Return the (X, Y) coordinate for the center point of the cell that contains the specified text.  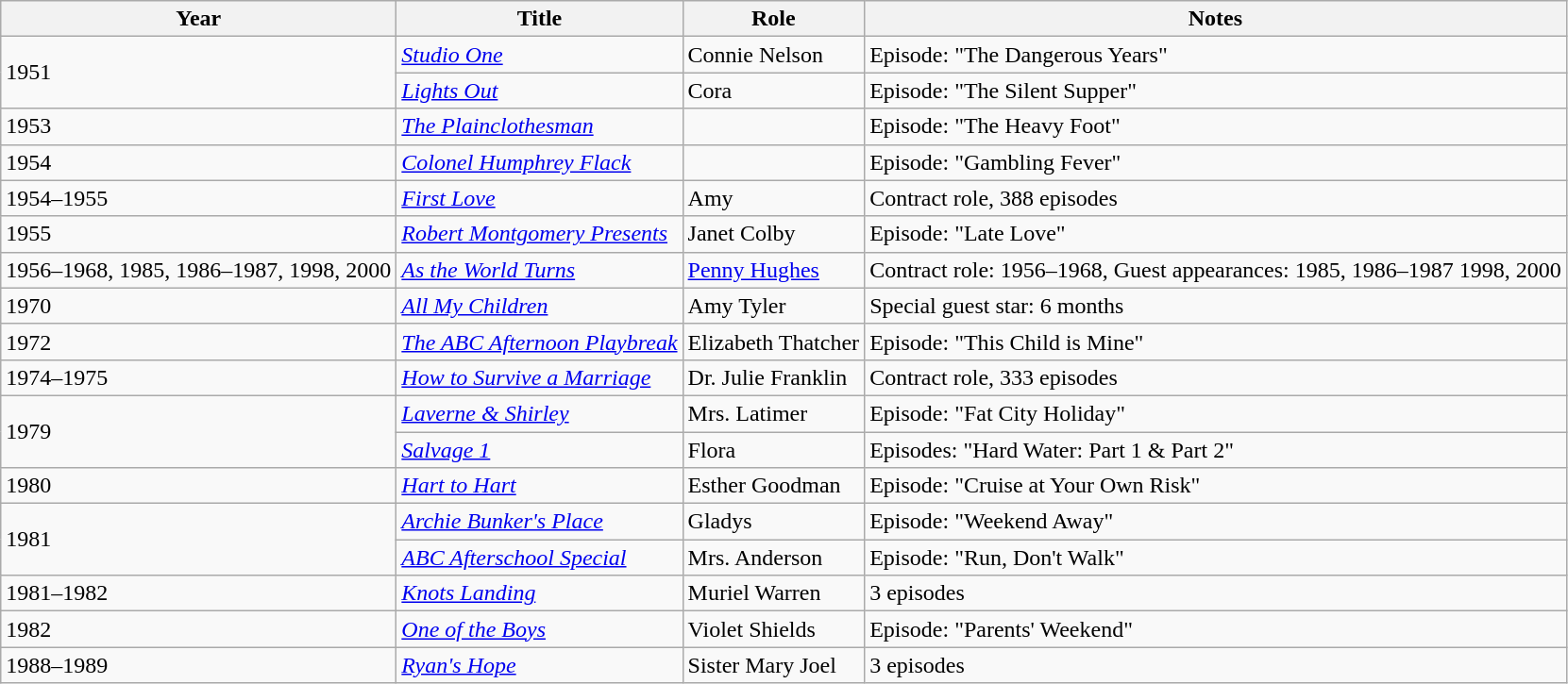
1979 (198, 431)
1954–1955 (198, 198)
Gladys (774, 522)
1974–1975 (198, 377)
Episode: "Cruise at Your Own Risk" (1216, 486)
1982 (198, 629)
Episode: "The Silent Supper" (1216, 91)
Sister Mary Joel (774, 665)
1955 (198, 234)
Ryan's Hope (540, 665)
Cora (774, 91)
Muriel Warren (774, 593)
Episode: "The Dangerous Years" (1216, 55)
Laverne & Shirley (540, 413)
Notes (1216, 19)
Episode: "The Heavy Foot" (1216, 126)
Hart to Hart (540, 486)
Janet Colby (774, 234)
Contract role, 388 episodes (1216, 198)
Mrs. Anderson (774, 558)
Violet Shields (774, 629)
1981 (198, 540)
1981–1982 (198, 593)
Knots Landing (540, 593)
Elizabeth Thatcher (774, 342)
ABC Afterschool Special (540, 558)
1953 (198, 126)
Episode: "This Child is Mine" (1216, 342)
Esther Goodman (774, 486)
Amy Tyler (774, 306)
How to Survive a Marriage (540, 377)
All My Children (540, 306)
Connie Nelson (774, 55)
The Plainclothesman (540, 126)
Penny Hughes (774, 270)
1988–1989 (198, 665)
Colonel Humphrey Flack (540, 162)
Episode: "Weekend Away" (1216, 522)
1954 (198, 162)
As the World Turns (540, 270)
Episode: "Run, Don't Walk" (1216, 558)
Mrs. Latimer (774, 413)
Flora (774, 450)
Contract role, 333 episodes (1216, 377)
1980 (198, 486)
Episode: "Parents' Weekend" (1216, 629)
Episode: "Fat City Holiday" (1216, 413)
Episode: "Late Love" (1216, 234)
Contract role: 1956–1968, Guest appearances: 1985, 1986–1987 1998, 2000 (1216, 270)
Amy (774, 198)
Year (198, 19)
Lights Out (540, 91)
The ABC Afternoon Playbreak (540, 342)
1956–1968, 1985, 1986–1987, 1998, 2000 (198, 270)
1972 (198, 342)
Role (774, 19)
Special guest star: 6 months (1216, 306)
1970 (198, 306)
Salvage 1 (540, 450)
Episodes: "Hard Water: Part 1 & Part 2" (1216, 450)
Studio One (540, 55)
Title (540, 19)
Archie Bunker's Place (540, 522)
Dr. Julie Franklin (774, 377)
1951 (198, 73)
First Love (540, 198)
Robert Montgomery Presents (540, 234)
Episode: "Gambling Fever" (1216, 162)
One of the Boys (540, 629)
